Return the (X, Y) coordinate for the center point of the cell that contains the specified text.  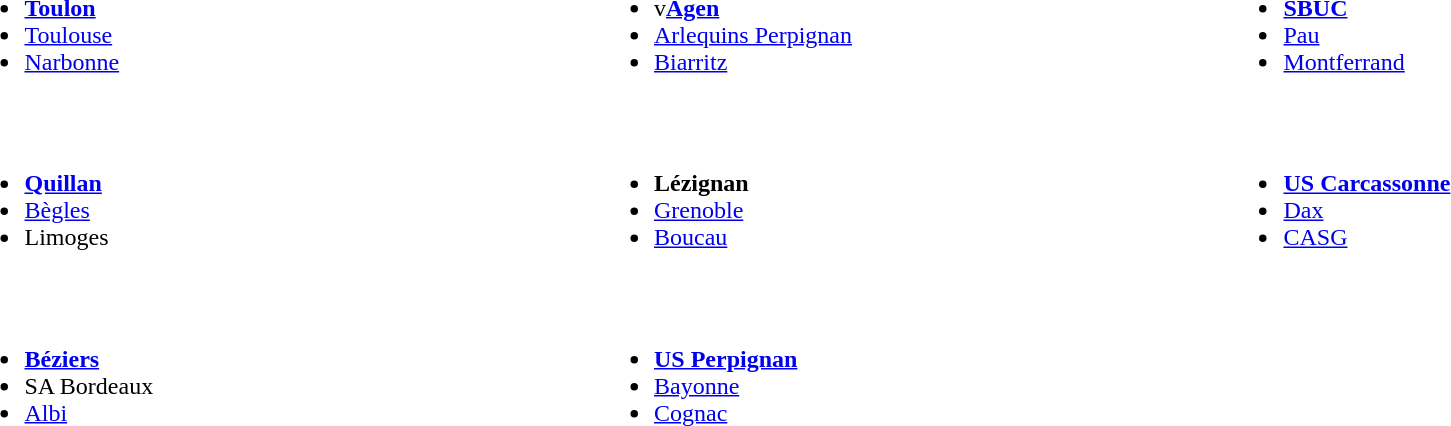
LézignanGrenobleBoucau (899, 197)
